Identify which cell holds the provided text, then report its [x, y] central coordinate. 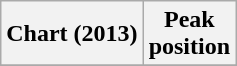
Chart (2013) [72, 34]
Peakposition [189, 34]
